Identify which cell holds the provided text, then report its [x, y] central coordinate. 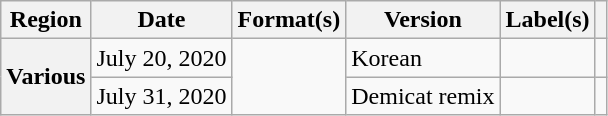
Region [46, 20]
Korean [423, 58]
Demicat remix [423, 96]
Date [162, 20]
Label(s) [548, 20]
July 31, 2020 [162, 96]
Format(s) [289, 20]
Version [423, 20]
July 20, 2020 [162, 58]
Various [46, 77]
